For the text-containing cell, return its midpoint in (x, y) coordinate format. 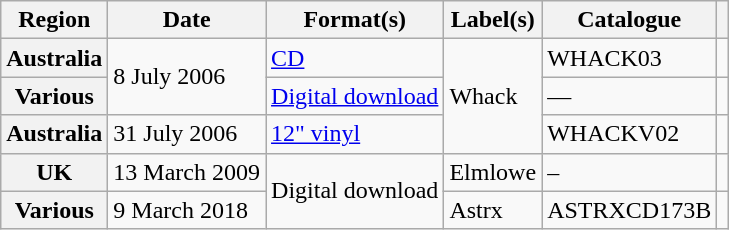
9 March 2018 (187, 210)
13 March 2009 (187, 172)
UK (54, 172)
– (630, 172)
8 July 2006 (187, 77)
Catalogue (630, 20)
Elmlowe (493, 172)
Astrx (493, 210)
CD (355, 58)
WHACKV02 (630, 134)
Label(s) (493, 20)
Format(s) (355, 20)
— (630, 96)
31 July 2006 (187, 134)
ASTRXCD173B (630, 210)
Whack (493, 96)
Date (187, 20)
12" vinyl (355, 134)
WHACK03 (630, 58)
Region (54, 20)
